Find where the given text appears and provide that cell's center as (x, y) coordinate. 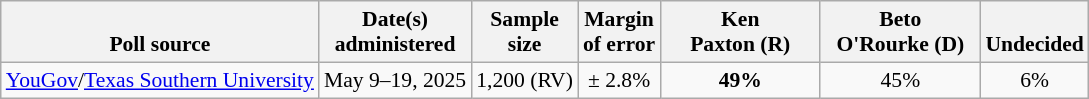
1,200 (RV) (524, 80)
45% (900, 80)
KenPaxton (R) (740, 32)
BetoO'Rourke (D) (900, 32)
May 9–19, 2025 (395, 80)
YouGov/Texas Southern University (160, 80)
Date(s)administered (395, 32)
± 2.8% (619, 80)
49% (740, 80)
Poll source (160, 32)
Undecided (1034, 32)
6% (1034, 80)
Marginof error (619, 32)
Samplesize (524, 32)
